Extract the [X, Y] coordinate from the center of the cell holding the provided text.  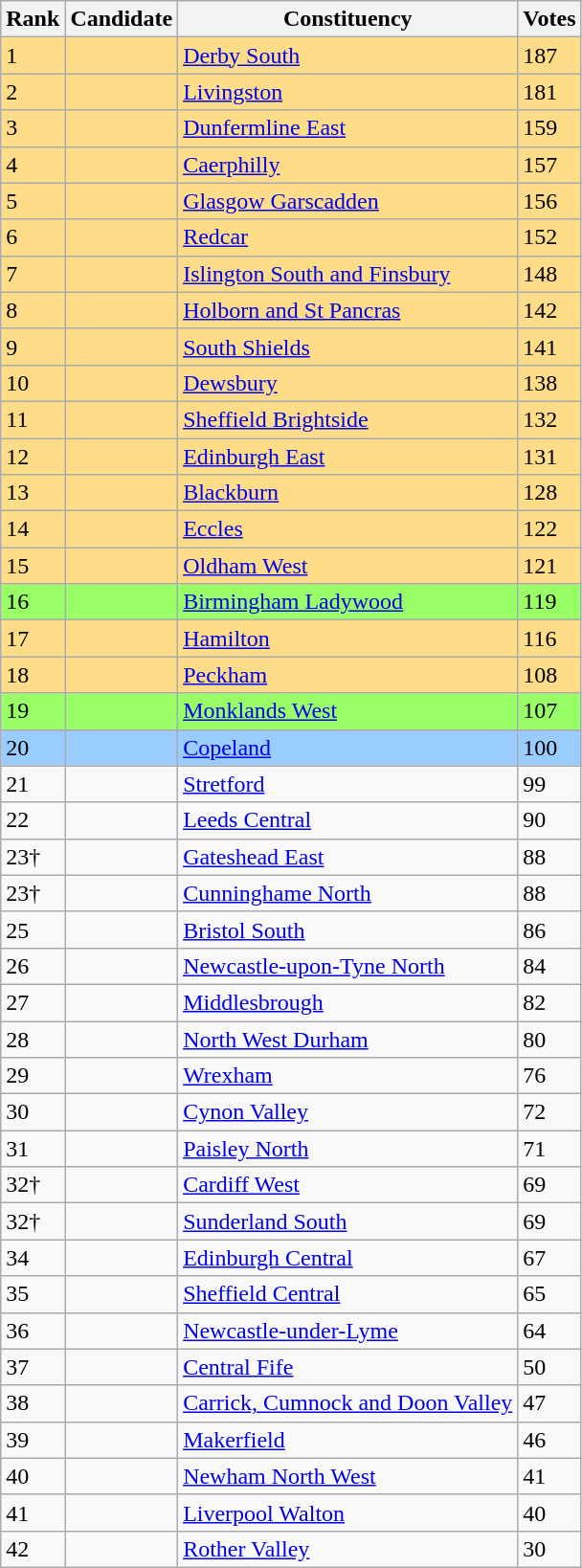
38 [33, 1403]
Oldham West [348, 566]
156 [549, 201]
Cunninghame North [348, 893]
128 [549, 493]
121 [549, 566]
Blackburn [348, 493]
Cardiff West [348, 1185]
South Shields [348, 347]
84 [549, 966]
North West Durham [348, 1039]
46 [549, 1440]
39 [33, 1440]
35 [33, 1294]
Dunfermline East [348, 128]
12 [33, 457]
29 [33, 1076]
Wrexham [348, 1076]
Dewsbury [348, 383]
36 [33, 1331]
8 [33, 310]
13 [33, 493]
20 [33, 748]
Paisley North [348, 1149]
132 [549, 419]
Redcar [348, 237]
76 [549, 1076]
82 [549, 1002]
18 [33, 675]
Carrick, Cumnock and Doon Valley [348, 1403]
Bristol South [348, 930]
67 [549, 1258]
5 [33, 201]
99 [549, 784]
152 [549, 237]
Rother Valley [348, 1549]
131 [549, 457]
Leeds Central [348, 820]
Newcastle-under-Lyme [348, 1331]
107 [549, 711]
Caerphilly [348, 165]
37 [33, 1367]
11 [33, 419]
Copeland [348, 748]
86 [549, 930]
Cynon Valley [348, 1112]
Islington South and Finsbury [348, 274]
26 [33, 966]
Makerfield [348, 1440]
119 [549, 602]
15 [33, 566]
Newham North West [348, 1476]
10 [33, 383]
64 [549, 1331]
Middlesbrough [348, 1002]
Birmingham Ladywood [348, 602]
142 [549, 310]
22 [33, 820]
Gateshead East [348, 857]
Eccles [348, 529]
21 [33, 784]
181 [549, 92]
141 [549, 347]
Stretford [348, 784]
Votes [549, 19]
Peckham [348, 675]
116 [549, 638]
Sheffield Central [348, 1294]
Sheffield Brightside [348, 419]
Edinburgh East [348, 457]
31 [33, 1149]
72 [549, 1112]
122 [549, 529]
Liverpool Walton [348, 1512]
1 [33, 56]
Glasgow Garscadden [348, 201]
Holborn and St Pancras [348, 310]
90 [549, 820]
Monklands West [348, 711]
6 [33, 237]
148 [549, 274]
100 [549, 748]
65 [549, 1294]
157 [549, 165]
Constituency [348, 19]
Hamilton [348, 638]
9 [33, 347]
Rank [33, 19]
Edinburgh Central [348, 1258]
108 [549, 675]
25 [33, 930]
Newcastle-upon-Tyne North [348, 966]
Candidate [122, 19]
71 [549, 1149]
7 [33, 274]
17 [33, 638]
27 [33, 1002]
Derby South [348, 56]
16 [33, 602]
28 [33, 1039]
187 [549, 56]
Central Fife [348, 1367]
2 [33, 92]
3 [33, 128]
42 [33, 1549]
50 [549, 1367]
159 [549, 128]
80 [549, 1039]
19 [33, 711]
34 [33, 1258]
Livingston [348, 92]
47 [549, 1403]
14 [33, 529]
4 [33, 165]
Sunderland South [348, 1221]
138 [549, 383]
